Extract the (x, y) coordinate from the center of the cell holding the provided text.  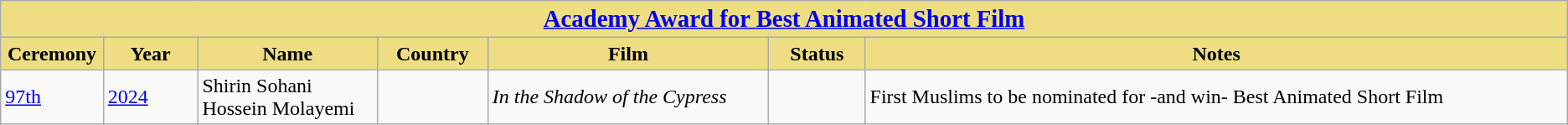
First Muslims to be nominated for -and win- Best Animated Short Film (1216, 97)
Year (151, 54)
Shirin SohaniHossein Molayemi (288, 97)
Notes (1216, 54)
In the Shadow of the Cypress (628, 97)
Academy Award for Best Animated Short Film (784, 19)
Name (288, 54)
Ceremony (52, 54)
97th (52, 97)
Country (433, 54)
Film (628, 54)
Status (818, 54)
2024 (151, 97)
